Find where the given text appears and provide that cell's center as (x, y) coordinate. 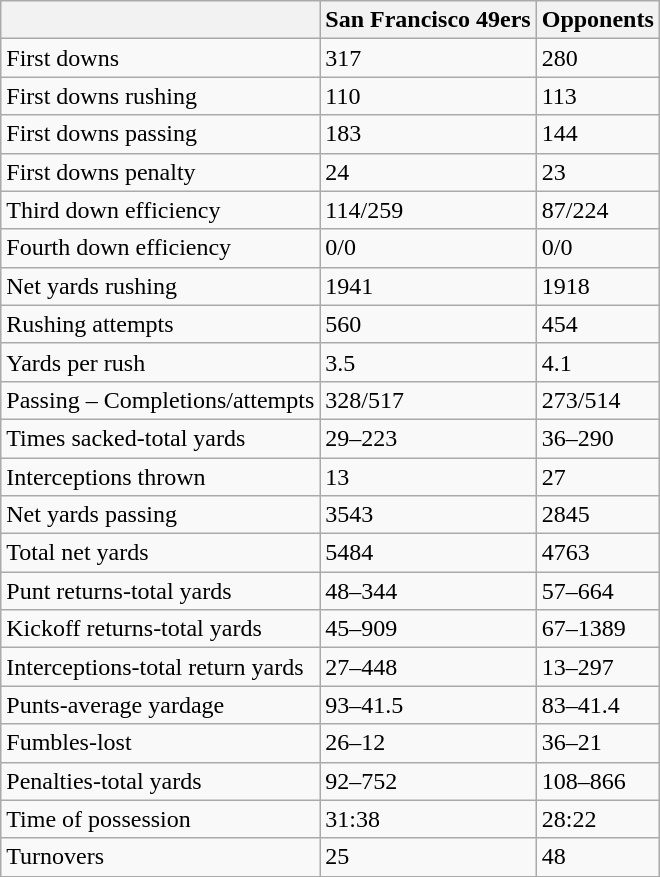
144 (598, 134)
Passing – Completions/attempts (160, 400)
27 (598, 477)
27–448 (428, 667)
28:22 (598, 819)
4.1 (598, 362)
Total net yards (160, 553)
83–41.4 (598, 705)
108–866 (598, 781)
First downs penalty (160, 172)
280 (598, 58)
93–41.5 (428, 705)
87/224 (598, 210)
13 (428, 477)
328/517 (428, 400)
Times sacked-total yards (160, 438)
San Francisco 49ers (428, 20)
36–21 (598, 743)
1918 (598, 286)
26–12 (428, 743)
2845 (598, 515)
Penalties-total yards (160, 781)
3543 (428, 515)
Rushing attempts (160, 324)
Punts-average yardage (160, 705)
113 (598, 96)
45–909 (428, 629)
560 (428, 324)
Net yards passing (160, 515)
Yards per rush (160, 362)
31:38 (428, 819)
First downs rushing (160, 96)
Punt returns-total yards (160, 591)
454 (598, 324)
317 (428, 58)
Fumbles-lost (160, 743)
48–344 (428, 591)
29–223 (428, 438)
Fourth down efficiency (160, 248)
First downs passing (160, 134)
Interceptions thrown (160, 477)
Kickoff returns-total yards (160, 629)
Third down efficiency (160, 210)
48 (598, 857)
3.5 (428, 362)
13–297 (598, 667)
5484 (428, 553)
114/259 (428, 210)
Turnovers (160, 857)
Net yards rushing (160, 286)
24 (428, 172)
36–290 (598, 438)
110 (428, 96)
Interceptions-total return yards (160, 667)
57–664 (598, 591)
23 (598, 172)
183 (428, 134)
92–752 (428, 781)
273/514 (598, 400)
67–1389 (598, 629)
1941 (428, 286)
Time of possession (160, 819)
25 (428, 857)
Opponents (598, 20)
4763 (598, 553)
First downs (160, 58)
